Pinpoint the cell where the given text exists, returning its [x, y] midpoint coordinate. 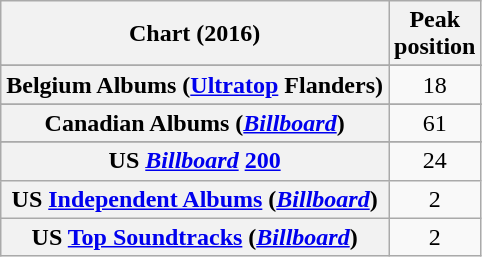
Chart (2016) [195, 34]
US Top Soundtracks (Billboard) [195, 237]
Canadian Albums (Billboard) [195, 123]
61 [434, 123]
Belgium Albums (Ultratop Flanders) [195, 85]
US Independent Albums (Billboard) [195, 199]
18 [434, 85]
24 [434, 161]
US Billboard 200 [195, 161]
Peak position [434, 34]
